Return (x, y) of the center of cell containing provided text 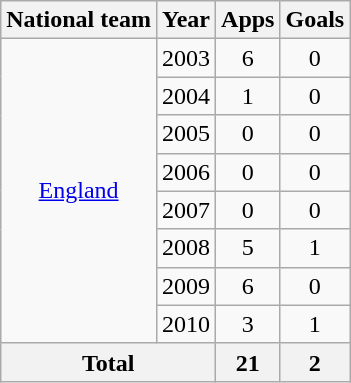
Total (108, 362)
2006 (186, 172)
2004 (186, 96)
21 (248, 362)
2005 (186, 134)
National team (79, 20)
2007 (186, 210)
Goals (315, 20)
2009 (186, 286)
2 (315, 362)
Apps (248, 20)
England (79, 191)
3 (248, 324)
Year (186, 20)
5 (248, 248)
2010 (186, 324)
2003 (186, 58)
2008 (186, 248)
